Pinpoint the cell where the given text exists, returning its (X, Y) midpoint coordinate. 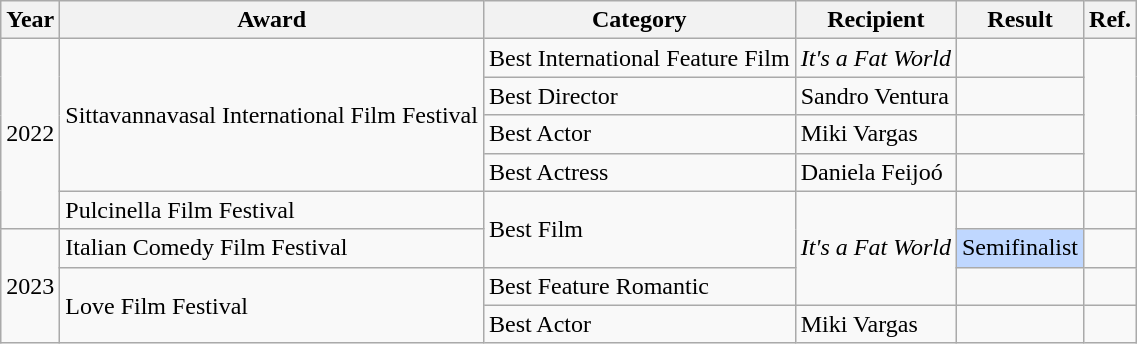
Sandro Ventura (876, 96)
Best Film (639, 229)
Love Film Festival (272, 305)
2023 (30, 286)
Year (30, 20)
Best International Feature Film (639, 58)
Sittavannavasal International Film Festival (272, 115)
Italian Comedy Film Festival (272, 248)
Semifinalist (1020, 248)
Result (1020, 20)
Best Feature Romantic (639, 286)
Daniela Feijoó (876, 172)
Best Director (639, 96)
Best Actress (639, 172)
Recipient (876, 20)
Category (639, 20)
2022 (30, 134)
Award (272, 20)
Ref. (1110, 20)
Pulcinella Film Festival (272, 210)
